Detect which cell encompasses the target text, then output its [X, Y] center coordinate. 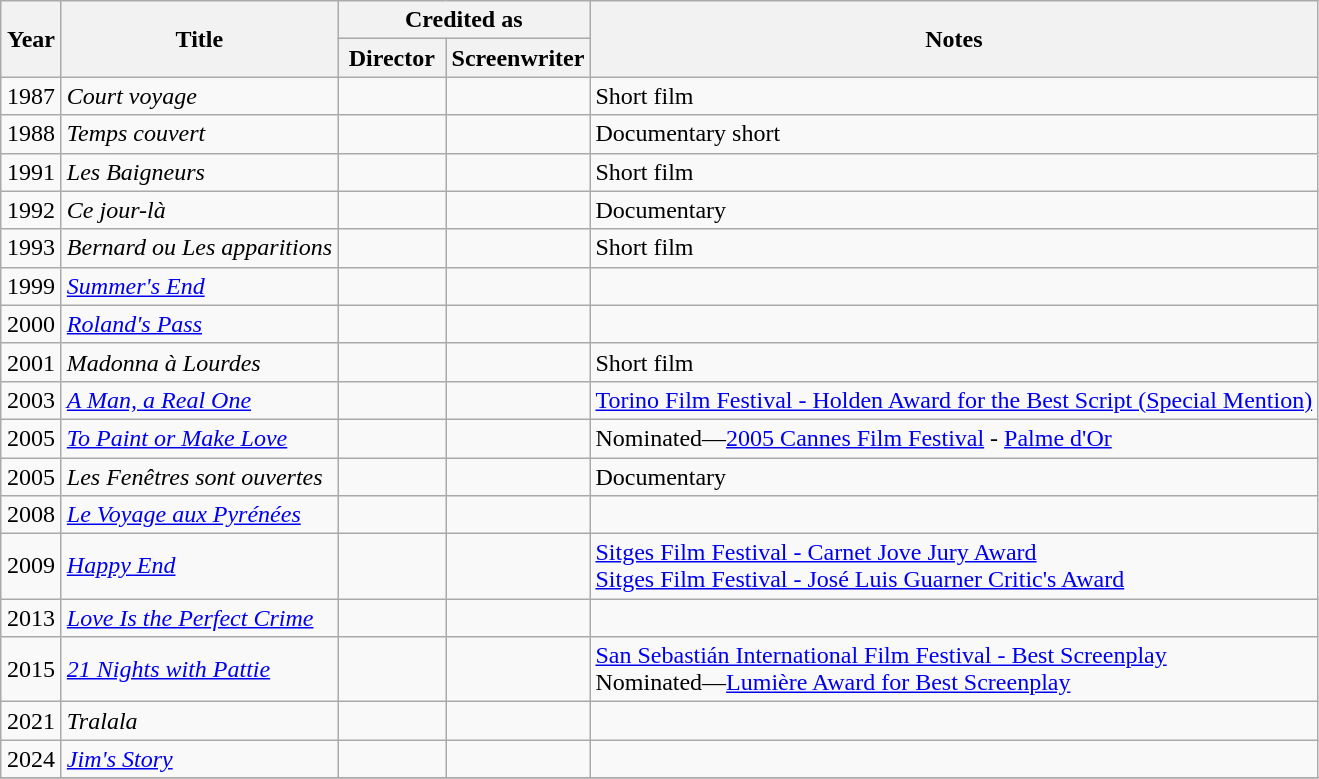
Documentary short [954, 134]
Director [392, 58]
1988 [32, 134]
Torino Film Festival - Holden Award for the Best Script (Special Mention) [954, 400]
Madonna à Lourdes [199, 362]
Love Is the Perfect Crime [199, 618]
1991 [32, 172]
1999 [32, 286]
Year [32, 39]
Notes [954, 39]
Les Baigneurs [199, 172]
San Sebastián International Film Festival - Best ScreenplayNominated—Lumière Award for Best Screenplay [954, 670]
2015 [32, 670]
Happy End [199, 566]
2000 [32, 324]
2008 [32, 515]
2001 [32, 362]
Tralala [199, 721]
Title [199, 39]
2009 [32, 566]
21 Nights with Pattie [199, 670]
1987 [32, 96]
1993 [32, 248]
Sitges Film Festival - Carnet Jove Jury AwardSitges Film Festival - José Luis Guarner Critic's Award [954, 566]
Ce jour-là [199, 210]
Roland's Pass [199, 324]
To Paint or Make Love [199, 438]
Court voyage [199, 96]
Les Fenêtres sont ouvertes [199, 477]
2024 [32, 759]
2003 [32, 400]
Jim's Story [199, 759]
Screenwriter [518, 58]
Temps couvert [199, 134]
A Man, a Real One [199, 400]
1992 [32, 210]
2021 [32, 721]
Le Voyage aux Pyrénées [199, 515]
2013 [32, 618]
Summer's End [199, 286]
Credited as [464, 20]
Nominated—2005 Cannes Film Festival - Palme d'Or [954, 438]
Bernard ou Les apparitions [199, 248]
